Pinpoint the cell where the given text exists, returning its (X, Y) midpoint coordinate. 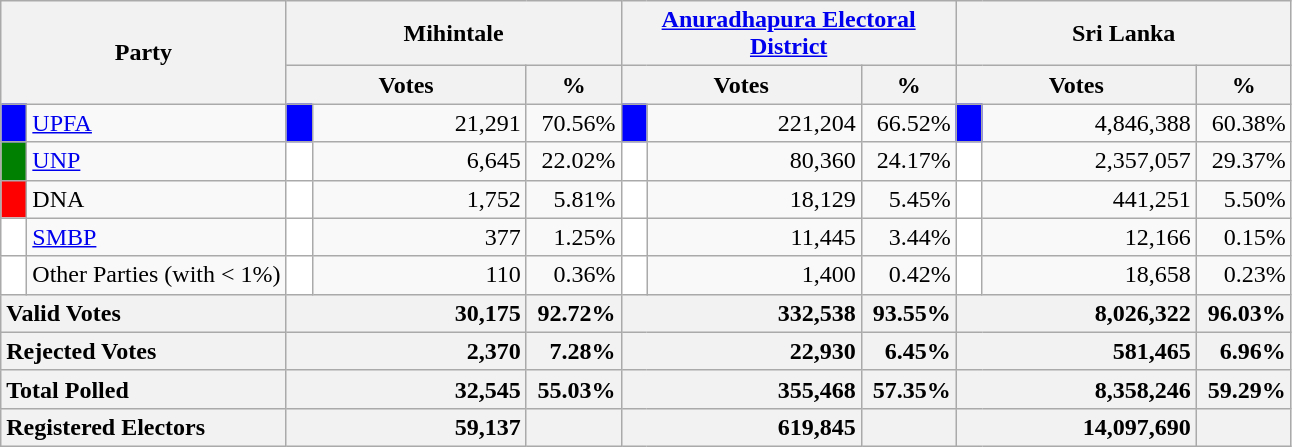
14,097,690 (1076, 427)
110 (419, 275)
55.03% (574, 389)
Rejected Votes (144, 351)
8,358,246 (1076, 389)
Total Polled (144, 389)
441,251 (1089, 199)
60.38% (1244, 123)
Valid Votes (144, 313)
32,545 (406, 389)
2,357,057 (1089, 161)
SMBP (156, 237)
5.50% (1244, 199)
0.36% (574, 275)
70.56% (574, 123)
1,752 (419, 199)
96.03% (1244, 313)
Anuradhapura Electoral District (788, 34)
22.02% (574, 161)
5.45% (908, 199)
Sri Lanka (1124, 34)
1,400 (754, 275)
1.25% (574, 237)
3.44% (908, 237)
59,137 (406, 427)
30,175 (406, 313)
66.52% (908, 123)
221,204 (754, 123)
581,465 (1076, 351)
12,166 (1089, 237)
80,360 (754, 161)
0.42% (908, 275)
DNA (156, 199)
619,845 (741, 427)
6.45% (908, 351)
0.15% (1244, 237)
18,658 (1089, 275)
6.96% (1244, 351)
59.29% (1244, 389)
93.55% (908, 313)
29.37% (1244, 161)
24.17% (908, 161)
2,370 (406, 351)
Mihintale (454, 34)
Registered Electors (144, 427)
18,129 (754, 199)
5.81% (574, 199)
4,846,388 (1089, 123)
UPFA (156, 123)
7.28% (574, 351)
57.35% (908, 389)
8,026,322 (1076, 313)
11,445 (754, 237)
6,645 (419, 161)
332,538 (741, 313)
0.23% (1244, 275)
Party (144, 52)
21,291 (419, 123)
UNP (156, 161)
355,468 (741, 389)
377 (419, 237)
92.72% (574, 313)
22,930 (741, 351)
Other Parties (with < 1%) (156, 275)
